For the text-containing cell, return its midpoint in [x, y] coordinate format. 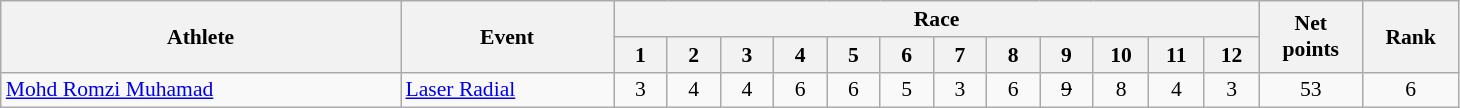
Net points [1310, 36]
Mohd Romzi Muhamad [201, 90]
Athlete [201, 36]
2 [694, 55]
Race [937, 19]
7 [960, 55]
53 [1310, 90]
Event [506, 36]
Laser Radial [506, 90]
Rank [1410, 36]
11 [1176, 55]
1 [640, 55]
10 [1121, 55]
12 [1232, 55]
